Scan for the cell matching the given text and deliver its [x, y] coordinate at center. 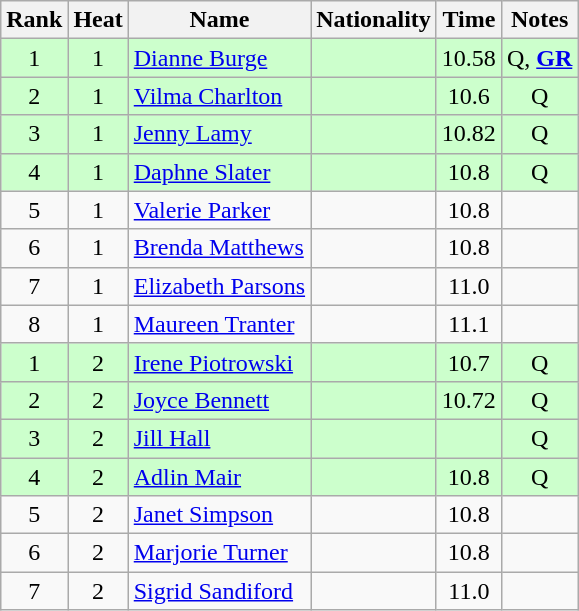
Name [219, 20]
10.72 [468, 400]
11.1 [468, 324]
10.82 [468, 134]
10.6 [468, 96]
Adlin Mair [219, 477]
Joyce Bennett [219, 400]
Elizabeth Parsons [219, 286]
Maureen Tranter [219, 324]
Janet Simpson [219, 515]
Irene Piotrowski [219, 362]
8 [34, 324]
Valerie Parker [219, 210]
Time [468, 20]
Nationality [374, 20]
Q, GR [539, 58]
Notes [539, 20]
Sigrid Sandiford [219, 591]
Jenny Lamy [219, 134]
Rank [34, 20]
Jill Hall [219, 438]
Daphne Slater [219, 172]
Heat [98, 20]
10.58 [468, 58]
10.7 [468, 362]
Vilma Charlton [219, 96]
Brenda Matthews [219, 248]
Marjorie Turner [219, 553]
Dianne Burge [219, 58]
